Detect which cell encompasses the target text, then output its (X, Y) center coordinate. 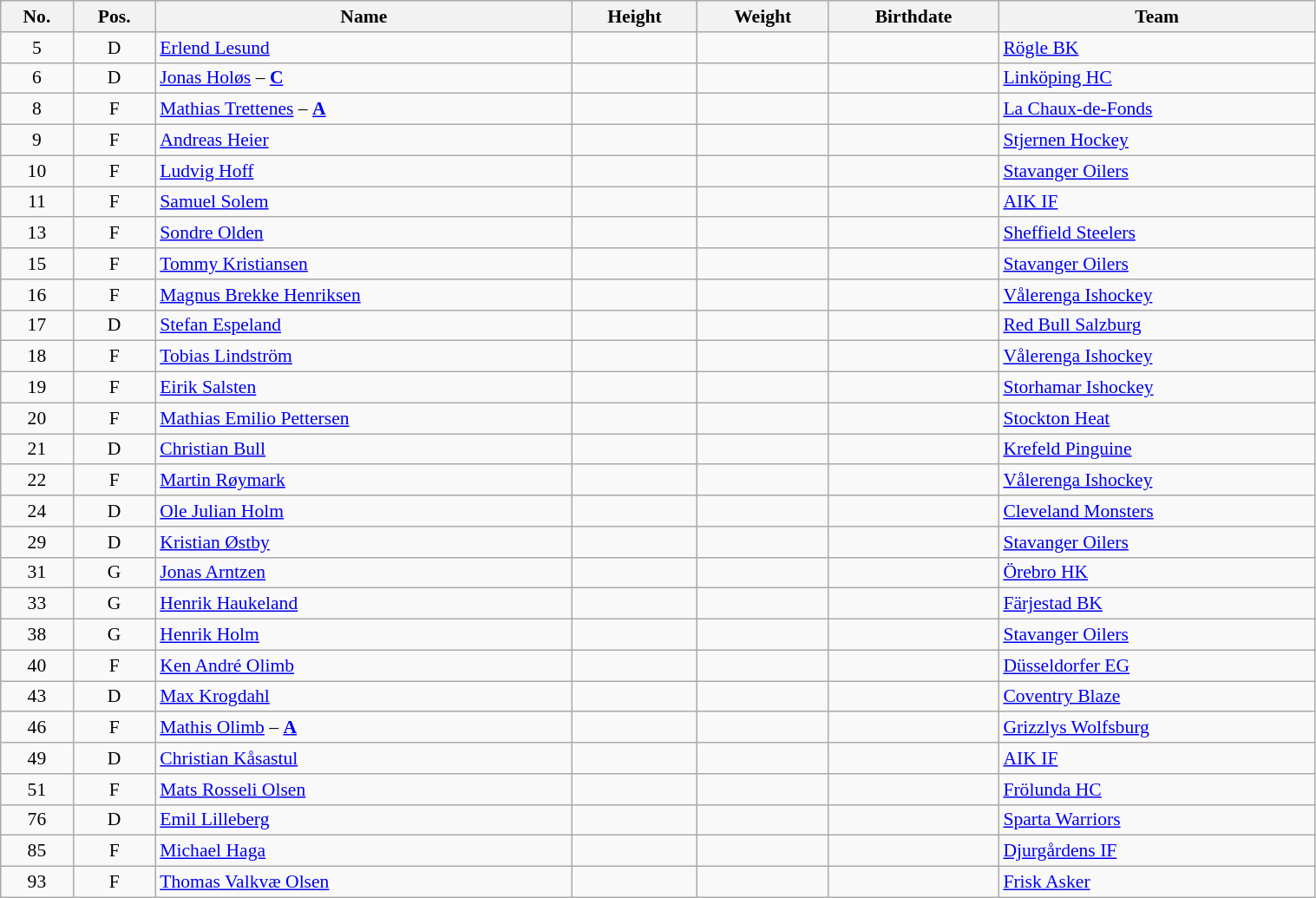
Coventry Blaze (1157, 697)
16 (36, 295)
Samuel Solem (363, 202)
Grizzlys Wolfsburg (1157, 728)
85 (36, 851)
22 (36, 481)
Krefeld Pinguine (1157, 449)
Mathis Olimb – A (363, 728)
Jonas Arntzen (363, 573)
Tobias Lindström (363, 357)
Martin Røymark (363, 481)
29 (36, 542)
20 (36, 418)
Erlend Lesund (363, 48)
Henrik Haukeland (363, 604)
Henrik Holm (363, 635)
Pos. (115, 16)
Mathias Emilio Pettersen (363, 418)
Eirik Salsten (363, 388)
18 (36, 357)
Ken André Olimb (363, 665)
40 (36, 665)
49 (36, 758)
Stjernen Hockey (1157, 141)
33 (36, 604)
Ole Julian Holm (363, 511)
11 (36, 202)
Linköping HC (1157, 78)
19 (36, 388)
Örebro HK (1157, 573)
13 (36, 233)
21 (36, 449)
Mats Rosseli Olsen (363, 790)
Sparta Warriors (1157, 820)
6 (36, 78)
Tommy Kristiansen (363, 264)
Andreas Heier (363, 141)
8 (36, 109)
9 (36, 141)
Rögle BK (1157, 48)
Team (1157, 16)
Düsseldorfer EG (1157, 665)
Kristian Østby (363, 542)
Stockton Heat (1157, 418)
No. (36, 16)
51 (36, 790)
Max Krogdahl (363, 697)
76 (36, 820)
Frölunda HC (1157, 790)
15 (36, 264)
Emil Lilleberg (363, 820)
10 (36, 171)
93 (36, 882)
Magnus Brekke Henriksen (363, 295)
Thomas Valkvæ Olsen (363, 882)
43 (36, 697)
Sheffield Steelers (1157, 233)
Sondre Olden (363, 233)
Frisk Asker (1157, 882)
Name (363, 16)
38 (36, 635)
46 (36, 728)
Ludvig Hoff (363, 171)
Stefan Espeland (363, 325)
Height (634, 16)
Christian Bull (363, 449)
5 (36, 48)
17 (36, 325)
Weight (763, 16)
Michael Haga (363, 851)
Birthdate (914, 16)
Jonas Holøs – C (363, 78)
Red Bull Salzburg (1157, 325)
Färjestad BK (1157, 604)
Mathias Trettenes – A (363, 109)
Storhamar Ishockey (1157, 388)
31 (36, 573)
Djurgårdens IF (1157, 851)
Cleveland Monsters (1157, 511)
Christian Kåsastul (363, 758)
La Chaux-de-Fonds (1157, 109)
24 (36, 511)
